Identify which cell holds the provided text, then report its (X, Y) central coordinate. 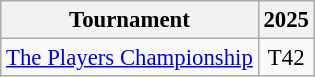
2025 (286, 20)
The Players Championship (130, 58)
T42 (286, 58)
Tournament (130, 20)
